From the cell containing the given text, extract its center point as [x, y] coordinate. 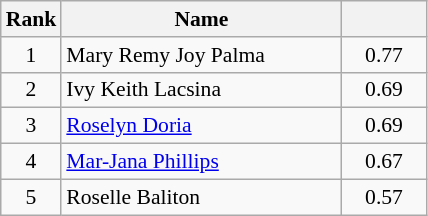
0.67 [384, 162]
Roselyn Doria [201, 126]
4 [32, 162]
2 [32, 90]
Mar-Jana Phillips [201, 162]
Ivy Keith Lacsina [201, 90]
Name [201, 19]
Roselle Baliton [201, 197]
1 [32, 55]
3 [32, 126]
0.77 [384, 55]
Mary Remy Joy Palma [201, 55]
5 [32, 197]
Rank [32, 19]
0.57 [384, 197]
